Determine the [x, y] coordinate at the center of the cell enclosing the given text.  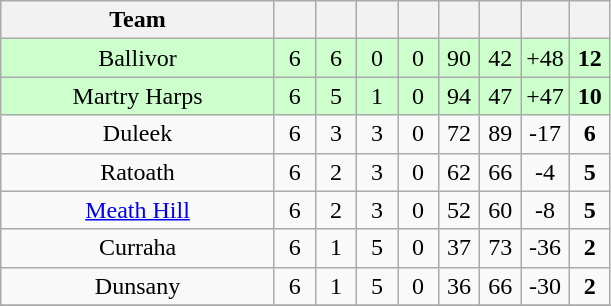
47 [500, 96]
Martry Harps [138, 96]
-17 [546, 134]
36 [460, 286]
73 [500, 248]
12 [590, 58]
10 [590, 96]
60 [500, 210]
62 [460, 172]
52 [460, 210]
+47 [546, 96]
+48 [546, 58]
42 [500, 58]
-4 [546, 172]
-36 [546, 248]
-30 [546, 286]
-8 [546, 210]
Duleek [138, 134]
90 [460, 58]
Meath Hill [138, 210]
Ratoath [138, 172]
Curraha [138, 248]
94 [460, 96]
72 [460, 134]
89 [500, 134]
Ballivor [138, 58]
Dunsany [138, 286]
37 [460, 248]
Team [138, 20]
